Capture the cell that displays the provided text and extract its [X, Y] central coordinate. 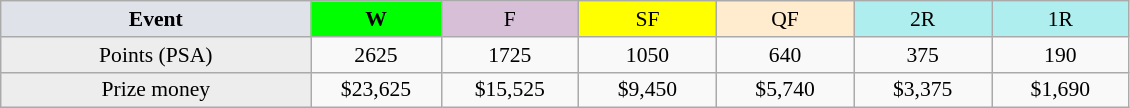
375 [923, 55]
2R [923, 19]
Points (PSA) [156, 55]
SF [648, 19]
1725 [510, 55]
Prize money [156, 90]
1050 [648, 55]
F [510, 19]
$15,525 [510, 90]
$23,625 [376, 90]
$9,450 [648, 90]
190 [1061, 55]
$1,690 [1061, 90]
W [376, 19]
Event [156, 19]
$3,375 [923, 90]
640 [785, 55]
QF [785, 19]
2625 [376, 55]
1R [1061, 19]
$5,740 [785, 90]
